Return the [x, y] coordinate for the center point of the cell that contains the specified text.  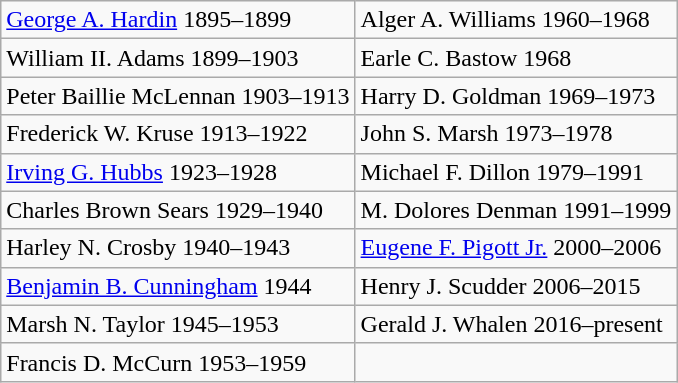
William II. Adams 1899–1903 [178, 58]
Marsh N. Taylor 1945–1953 [178, 324]
Harley N. Crosby 1940–1943 [178, 248]
Gerald J. Whalen 2016–present [516, 324]
Eugene F. Pigott Jr. 2000–2006 [516, 248]
John S. Marsh 1973–1978 [516, 134]
Irving G. Hubbs 1923–1928 [178, 172]
Benjamin B. Cunningham 1944 [178, 286]
Harry D. Goldman 1969–1973 [516, 96]
Francis D. McCurn 1953–1959 [178, 362]
George A. Hardin 1895–1899 [178, 20]
Peter Baillie McLennan 1903–1913 [178, 96]
M. Dolores Denman 1991–1999 [516, 210]
Michael F. Dillon 1979–1991 [516, 172]
Alger A. Williams 1960–1968 [516, 20]
Henry J. Scudder 2006–2015 [516, 286]
Earle C. Bastow 1968 [516, 58]
Frederick W. Kruse 1913–1922 [178, 134]
Charles Brown Sears 1929–1940 [178, 210]
